From the cell containing the given text, extract its center point as (x, y) coordinate. 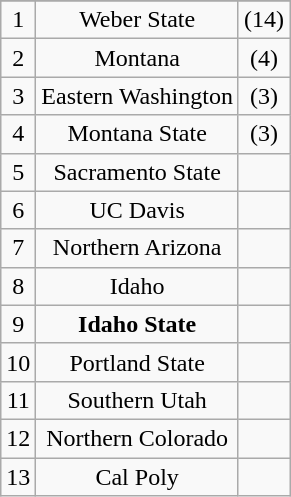
1 (18, 20)
5 (18, 172)
12 (18, 438)
13 (18, 477)
Idaho (138, 286)
2 (18, 58)
6 (18, 210)
4 (18, 134)
(14) (264, 20)
Portland State (138, 362)
Southern Utah (138, 400)
Cal Poly (138, 477)
11 (18, 400)
Montana (138, 58)
UC Davis (138, 210)
10 (18, 362)
7 (18, 248)
Northern Arizona (138, 248)
3 (18, 96)
Sacramento State (138, 172)
(4) (264, 58)
Idaho State (138, 324)
Weber State (138, 20)
Montana State (138, 134)
8 (18, 286)
Eastern Washington (138, 96)
9 (18, 324)
Northern Colorado (138, 438)
